Determine the (x, y) coordinate at the center of the cell enclosing the given text.  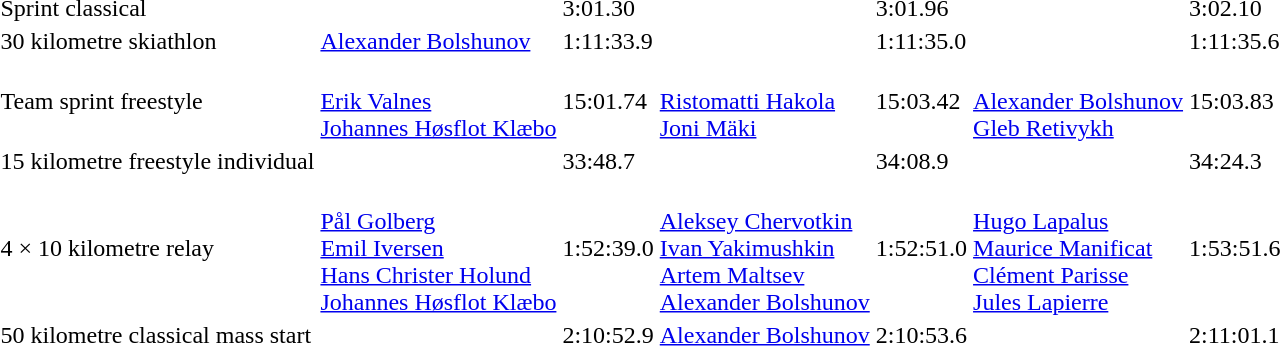
Ristomatti HakolaJoni Mäki (764, 101)
1:11:33.9 (608, 41)
34:08.9 (921, 161)
1:11:35.0 (921, 41)
Aleksey ChervotkinIvan YakimushkinArtem MaltsevAlexander Bolshunov (764, 248)
1:52:51.0 (921, 248)
15:03.42 (921, 101)
33:48.7 (608, 161)
1:52:39.0 (608, 248)
Erik ValnesJohannes Høsflot Klæbo (438, 101)
Alexander BolshunovGleb Retivykh (1078, 101)
Pål GolbergEmil IversenHans Christer HolundJohannes Høsflot Klæbo (438, 248)
Hugo LapalusMaurice ManificatClément ParisseJules Lapierre (1078, 248)
15:01.74 (608, 101)
Alexander Bolshunov (438, 41)
